Pinpoint the cell where the given text exists, returning its (x, y) midpoint coordinate. 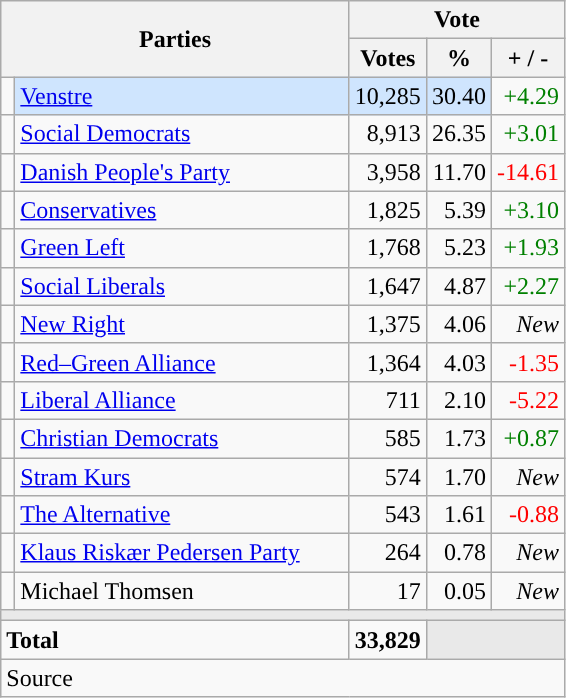
1.73 (458, 438)
The Alternative (182, 515)
574 (388, 477)
10,285 (388, 96)
1,375 (388, 324)
+3.01 (528, 134)
1,768 (388, 248)
+4.29 (528, 96)
Votes (388, 58)
% (458, 58)
5.39 (458, 210)
Social Liberals (182, 286)
1.61 (458, 515)
+ / - (528, 58)
New Right (182, 324)
1.70 (458, 477)
8,913 (388, 134)
Conservatives (182, 210)
Source (283, 678)
Christian Democrats (182, 438)
Danish People's Party (182, 172)
+2.27 (528, 286)
Michael Thomsen (182, 591)
3,958 (388, 172)
Parties (176, 39)
+0.87 (528, 438)
Total (176, 640)
543 (388, 515)
0.05 (458, 591)
Red–Green Alliance (182, 362)
1,364 (388, 362)
26.35 (458, 134)
Klaus Riskær Pedersen Party (182, 553)
Liberal Alliance (182, 400)
1,647 (388, 286)
264 (388, 553)
4.06 (458, 324)
33,829 (388, 640)
Stram Kurs (182, 477)
4.87 (458, 286)
17 (388, 591)
+3.10 (528, 210)
-0.88 (528, 515)
Green Left (182, 248)
-5.22 (528, 400)
-14.61 (528, 172)
4.03 (458, 362)
711 (388, 400)
5.23 (458, 248)
585 (388, 438)
2.10 (458, 400)
+1.93 (528, 248)
-1.35 (528, 362)
1,825 (388, 210)
0.78 (458, 553)
Venstre (182, 96)
30.40 (458, 96)
Vote (456, 20)
11.70 (458, 172)
Social Democrats (182, 134)
